Output the (X, Y) coordinate of the center of the cell containing the given text.  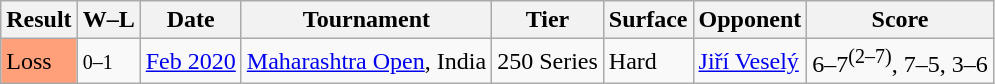
Tournament (366, 20)
0–1 (108, 62)
Jiří Veselý (750, 62)
W–L (108, 20)
Result (39, 20)
Score (900, 20)
Loss (39, 62)
250 Series (548, 62)
6–7(2–7), 7–5, 3–6 (900, 62)
Maharashtra Open, India (366, 62)
Feb 2020 (190, 62)
Hard (648, 62)
Surface (648, 20)
Opponent (750, 20)
Tier (548, 20)
Date (190, 20)
